Identify which cell holds the provided text, then report its [x, y] central coordinate. 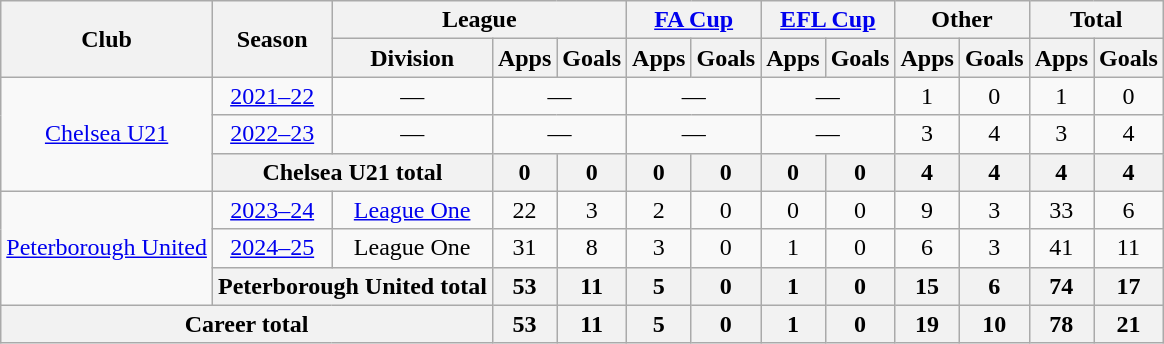
Club [107, 39]
31 [524, 248]
Total [1096, 20]
League [480, 20]
9 [927, 210]
FA Cup [694, 20]
2021–22 [272, 96]
2023–24 [272, 210]
Chelsea U21 total [352, 172]
Peterborough United total [352, 286]
Peterborough United [107, 248]
Chelsea U21 [107, 134]
Career total [247, 324]
74 [1061, 286]
19 [927, 324]
41 [1061, 248]
15 [927, 286]
17 [1129, 286]
78 [1061, 324]
8 [592, 248]
33 [1061, 210]
EFL Cup [828, 20]
21 [1129, 324]
2024–25 [272, 248]
2 [659, 210]
22 [524, 210]
Other [962, 20]
Season [272, 39]
2022–23 [272, 134]
Division [412, 58]
10 [994, 324]
